Identify which cell holds the provided text, then report its [X, Y] central coordinate. 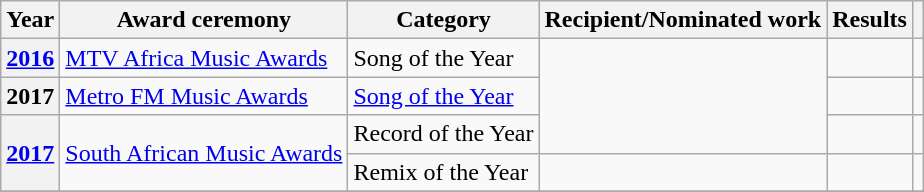
Metro FM Music Awards [204, 96]
MTV Africa Music Awards [204, 58]
Category [444, 20]
Award ceremony [204, 20]
Remix of the Year [444, 172]
Results [870, 20]
2016 [30, 58]
Recipient/Nominated work [683, 20]
Record of the Year [444, 134]
Year [30, 20]
South African Music Awards [204, 153]
